Extract the (x, y) coordinate from the center of the cell holding the provided text.  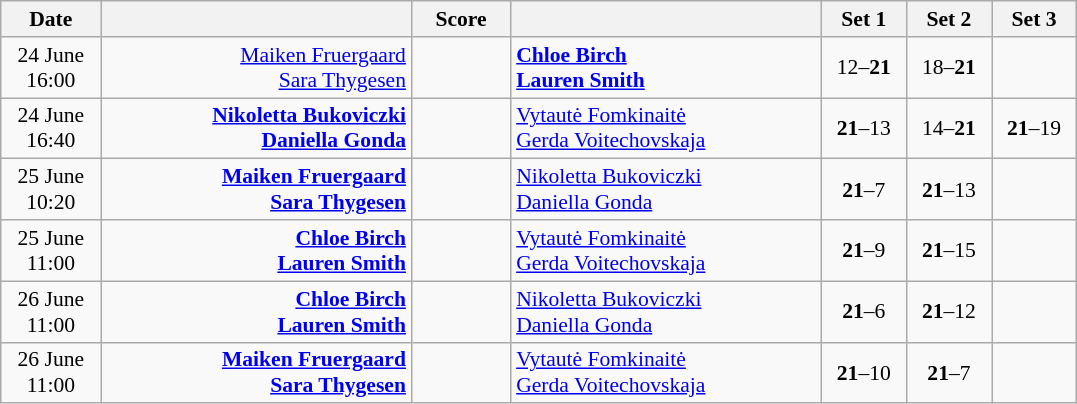
25 June10:20 (51, 190)
21–6 (864, 312)
25 June11:00 (51, 250)
21–10 (864, 372)
21–12 (948, 312)
Set 1 (864, 19)
12–21 (864, 68)
Set 3 (1034, 19)
21–19 (1034, 128)
18–21 (948, 68)
14–21 (948, 128)
21–9 (864, 250)
21–15 (948, 250)
24 June16:00 (51, 68)
24 June16:40 (51, 128)
Date (51, 19)
Set 2 (948, 19)
Score (461, 19)
